For the text-containing cell, return its midpoint in [X, Y] coordinate format. 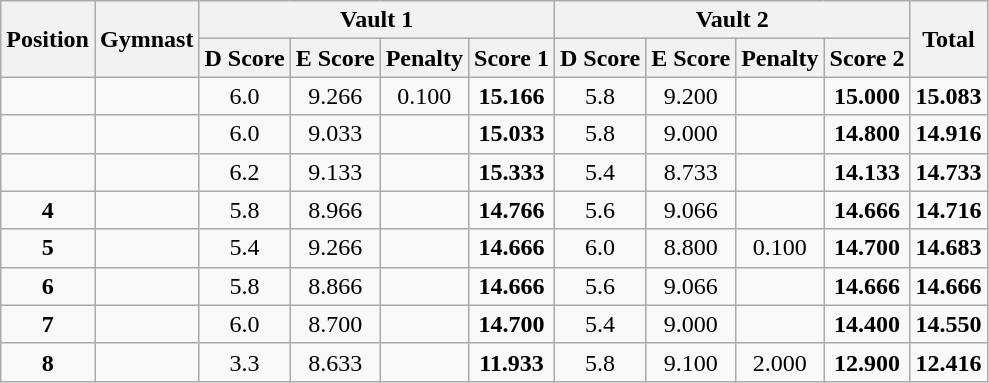
12.900 [867, 362]
8.800 [691, 248]
6 [48, 286]
14.766 [512, 210]
15.000 [867, 96]
3.3 [244, 362]
2.000 [780, 362]
Position [48, 39]
11.933 [512, 362]
14.683 [948, 248]
5 [48, 248]
Score 1 [512, 58]
14.400 [867, 324]
Score 2 [867, 58]
9.100 [691, 362]
6.2 [244, 172]
8 [48, 362]
9.133 [335, 172]
15.166 [512, 96]
14.733 [948, 172]
15.033 [512, 134]
7 [48, 324]
9.033 [335, 134]
8.966 [335, 210]
14.133 [867, 172]
14.716 [948, 210]
14.550 [948, 324]
9.200 [691, 96]
8.700 [335, 324]
8.633 [335, 362]
14.800 [867, 134]
8.733 [691, 172]
Total [948, 39]
15.083 [948, 96]
Gymnast [146, 39]
Vault 2 [732, 20]
Vault 1 [377, 20]
4 [48, 210]
15.333 [512, 172]
14.916 [948, 134]
12.416 [948, 362]
8.866 [335, 286]
